From the cell containing the given text, extract its center point as (x, y) coordinate. 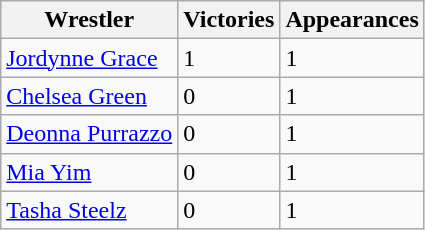
Mia Yim (90, 172)
Appearances (352, 20)
Deonna Purrazzo (90, 134)
Chelsea Green (90, 96)
Wrestler (90, 20)
Jordynne Grace (90, 58)
Tasha Steelz (90, 210)
Victories (229, 20)
